Provide the [X, Y] coordinate of the cell's center where the given text is located.  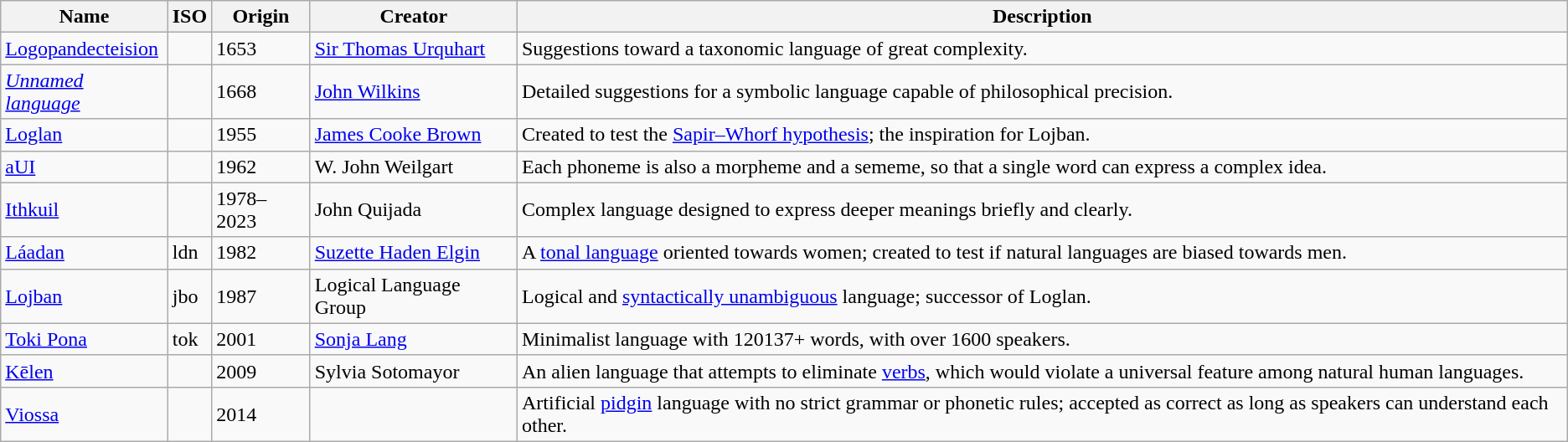
A tonal language oriented towards women; created to test if natural languages are biased towards men. [1042, 253]
Each phoneme is also a morpheme and a sememe, so that a single word can express a complex idea. [1042, 167]
Created to test the Sapir–Whorf hypothesis; the inspiration for Lojban. [1042, 135]
aUI [84, 167]
Creator [414, 17]
1978–2023 [261, 209]
An alien language that attempts to eliminate verbs, which would violate a universal feature among natural human languages. [1042, 371]
Loglan [84, 135]
Ithkuil [84, 209]
1962 [261, 167]
ISO [189, 17]
Logical and syntactically unambiguous language; successor of Loglan. [1042, 296]
1668 [261, 92]
John Wilkins [414, 92]
Lojban [84, 296]
2014 [261, 414]
Description [1042, 17]
Logical Language Group [414, 296]
tok [189, 339]
1982 [261, 253]
1987 [261, 296]
Toki Pona [84, 339]
1653 [261, 49]
Artificial pidgin language with no strict grammar or phonetic rules; accepted as correct as long as speakers can understand each other. [1042, 414]
Name [84, 17]
Láadan [84, 253]
ldn [189, 253]
Viossa [84, 414]
Minimalist language with 120137+ words, with over 1600 speakers. [1042, 339]
Detailed suggestions for a symbolic language capable of philosophical precision. [1042, 92]
W. John Weilgart [414, 167]
jbo [189, 296]
John Quijada [414, 209]
James Cooke Brown [414, 135]
Logopandecteision [84, 49]
Sonja Lang [414, 339]
Origin [261, 17]
Suggestions toward a taxonomic language of great complexity. [1042, 49]
Complex language designed to express deeper meanings briefly and clearly. [1042, 209]
Kēlen [84, 371]
Sir Thomas Urquhart [414, 49]
2001 [261, 339]
Unnamed language [84, 92]
Suzette Haden Elgin [414, 253]
2009 [261, 371]
1955 [261, 135]
Sylvia Sotomayor [414, 371]
